For the text-containing cell, return its midpoint in [x, y] coordinate format. 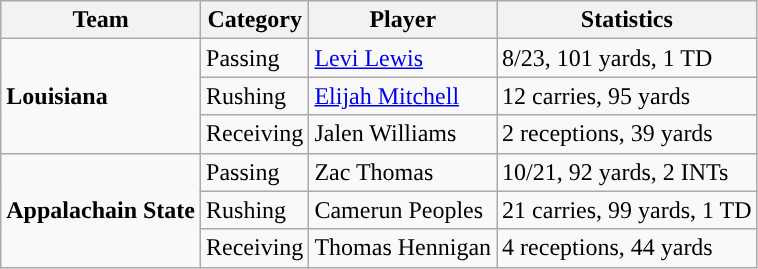
Team [101, 20]
Camerun Peoples [403, 210]
2 receptions, 39 yards [628, 134]
Elijah Mitchell [403, 96]
Zac Thomas [403, 172]
4 receptions, 44 yards [628, 248]
Player [403, 20]
8/23, 101 yards, 1 TD [628, 58]
Levi Lewis [403, 58]
Category [255, 20]
Appalachain State [101, 210]
10/21, 92 yards, 2 INTs [628, 172]
Jalen Williams [403, 134]
21 carries, 99 yards, 1 TD [628, 210]
Statistics [628, 20]
Thomas Hennigan [403, 248]
12 carries, 95 yards [628, 96]
Louisiana [101, 96]
